Provide the (x, y) coordinate of the cell's center where the given text is located.  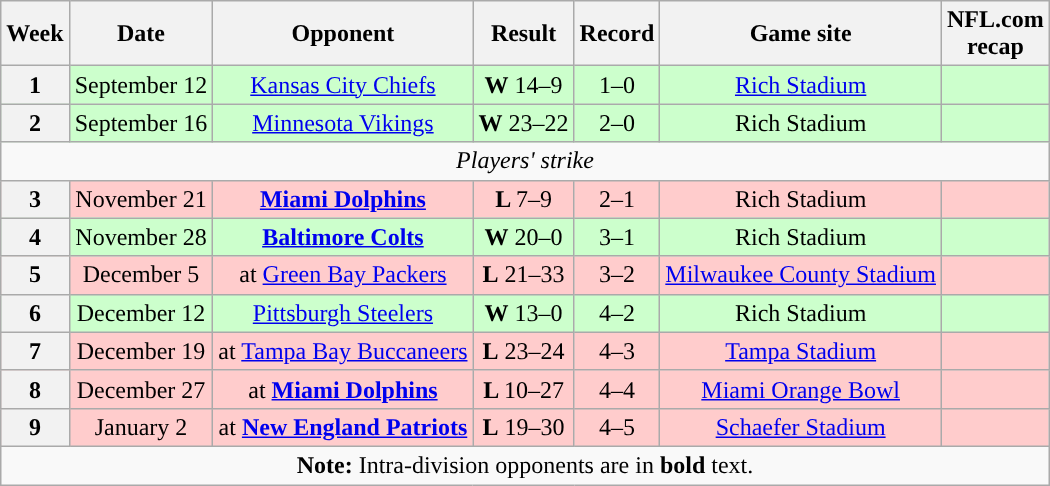
4–5 (617, 427)
4–3 (617, 351)
Schaefer Stadium (801, 427)
Note: Intra-division opponents are in bold text. (525, 465)
Opponent (343, 34)
L 10–27 (524, 389)
3–1 (617, 237)
1–0 (617, 85)
at Green Bay Packers (343, 275)
W 13–0 (524, 313)
L 23–24 (524, 351)
8 (35, 389)
Game site (801, 34)
January 2 (141, 427)
9 (35, 427)
Tampa Stadium (801, 351)
at New England Patriots (343, 427)
Pittsburgh Steelers (343, 313)
Date (141, 34)
November 28 (141, 237)
4 (35, 237)
December 19 (141, 351)
November 21 (141, 199)
L 7–9 (524, 199)
L 21–33 (524, 275)
Baltimore Colts (343, 237)
at Tampa Bay Buccaneers (343, 351)
W 20–0 (524, 237)
2–1 (617, 199)
Miami Dolphins (343, 199)
L 19–30 (524, 427)
Week (35, 34)
NFL.comrecap (996, 34)
W 23–22 (524, 123)
December 12 (141, 313)
2 (35, 123)
December 5 (141, 275)
6 (35, 313)
7 (35, 351)
Milwaukee County Stadium (801, 275)
5 (35, 275)
Record (617, 34)
December 27 (141, 389)
September 12 (141, 85)
Kansas City Chiefs (343, 85)
September 16 (141, 123)
2–0 (617, 123)
4–4 (617, 389)
Miami Orange Bowl (801, 389)
Result (524, 34)
3–2 (617, 275)
Minnesota Vikings (343, 123)
3 (35, 199)
4–2 (617, 313)
W 14–9 (524, 85)
at Miami Dolphins (343, 389)
Players' strike (525, 161)
1 (35, 85)
